Return the (X, Y) coordinate for the center point of the cell that contains the specified text.  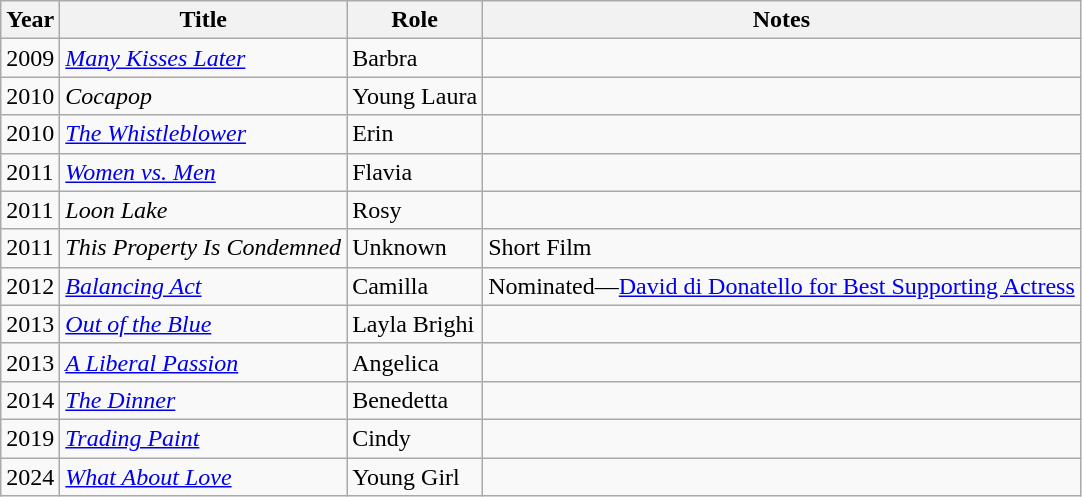
2012 (30, 286)
Erin (415, 134)
Young Girl (415, 477)
The Dinner (204, 400)
Cocapop (204, 96)
2009 (30, 58)
Barbra (415, 58)
This Property Is Condemned (204, 248)
Benedetta (415, 400)
Women vs. Men (204, 172)
The Whistleblower (204, 134)
Flavia (415, 172)
Nominated—David di Donatello for Best Supporting Actress (782, 286)
Notes (782, 20)
A Liberal Passion (204, 362)
2019 (30, 438)
Out of the Blue (204, 324)
Balancing Act (204, 286)
Short Film (782, 248)
Loon Lake (204, 210)
Camilla (415, 286)
What About Love (204, 477)
2014 (30, 400)
Year (30, 20)
Title (204, 20)
Cindy (415, 438)
Unknown (415, 248)
Rosy (415, 210)
Young Laura (415, 96)
Layla Brighi (415, 324)
Angelica (415, 362)
Trading Paint (204, 438)
Role (415, 20)
2024 (30, 477)
Many Kisses Later (204, 58)
